From the cell containing the given text, extract its center point as [x, y] coordinate. 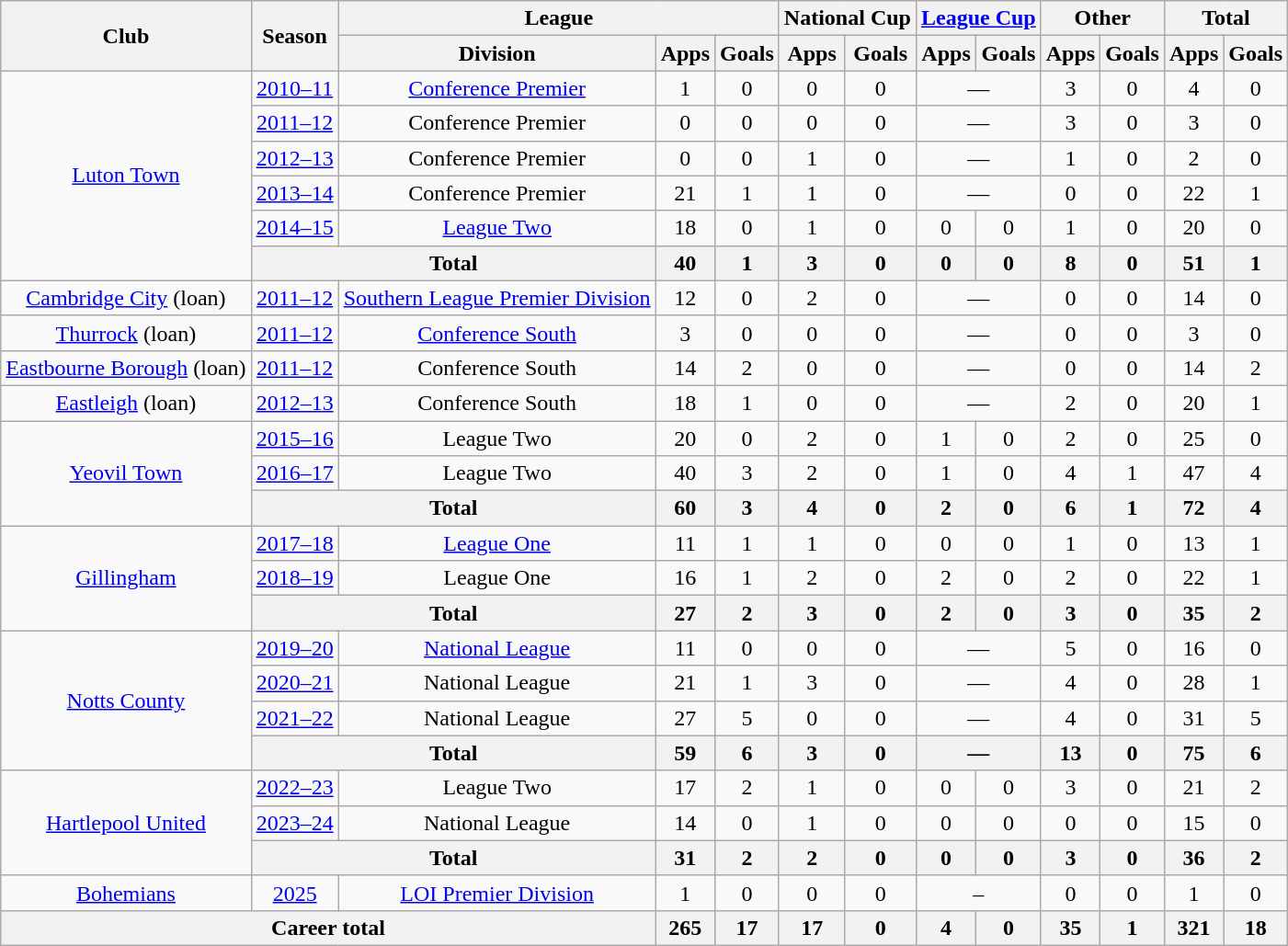
51 [1193, 263]
2022–23 [294, 788]
2010–11 [294, 88]
Division [496, 53]
59 [685, 753]
2020–21 [294, 683]
Eastleigh (loan) [126, 403]
Notts County [126, 701]
Southern League Premier Division [496, 298]
25 [1193, 439]
League Cup [978, 18]
National Cup [848, 18]
2019–20 [294, 648]
Thurrock (loan) [126, 333]
2016–17 [294, 473]
Cambridge City (loan) [126, 298]
Club [126, 36]
2018–19 [294, 578]
– [978, 893]
2023–24 [294, 823]
Eastbourne Borough (loan) [126, 368]
Yeovil Town [126, 473]
2017–18 [294, 543]
Bohemians [126, 893]
2014–15 [294, 228]
2021–22 [294, 718]
Gillingham [126, 578]
12 [685, 298]
47 [1193, 473]
28 [1193, 683]
2025 [294, 893]
321 [1193, 928]
15 [1193, 823]
Hartlepool United [126, 823]
League [559, 18]
8 [1070, 263]
2013–14 [294, 193]
Season [294, 36]
36 [1193, 858]
Other [1102, 18]
72 [1193, 508]
LOI Premier Division [496, 893]
Career total [328, 928]
Luton Town [126, 176]
60 [685, 508]
265 [685, 928]
2015–16 [294, 439]
75 [1193, 753]
